Output the [X, Y] coordinate of the center of the cell containing the given text.  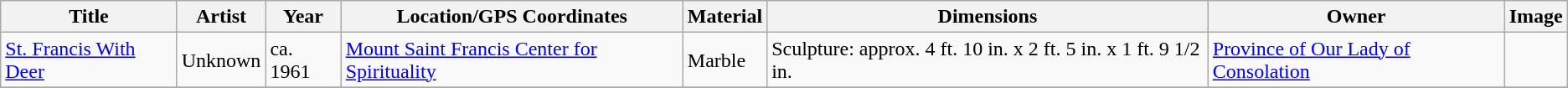
St. Francis With Deer [89, 60]
Year [303, 17]
Dimensions [988, 17]
Marble [725, 60]
Owner [1356, 17]
Province of Our Lady of Consolation [1356, 60]
Image [1536, 17]
Title [89, 17]
Location/GPS Coordinates [512, 17]
Artist [221, 17]
Mount Saint Francis Center for Spirituality [512, 60]
Unknown [221, 60]
Material [725, 17]
Sculpture: approx. 4 ft. 10 in. x 2 ft. 5 in. x 1 ft. 9 1/2 in. [988, 60]
ca. 1961 [303, 60]
